Identify which cell holds the provided text, then report its (X, Y) central coordinate. 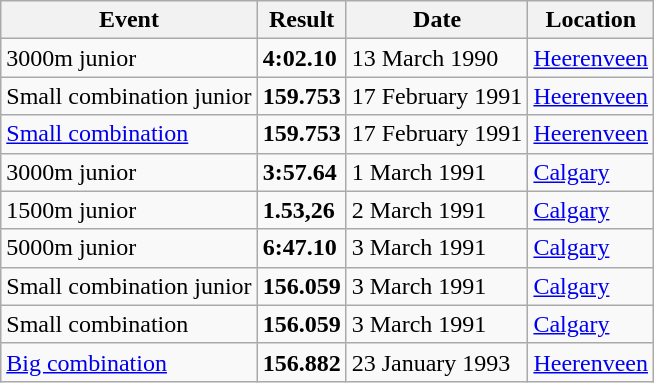
1 March 1991 (437, 172)
Big combination (129, 362)
4:02.10 (302, 58)
6:47.10 (302, 248)
5000m junior (129, 248)
Event (129, 20)
13 March 1990 (437, 58)
Date (437, 20)
156.882 (302, 362)
23 January 1993 (437, 362)
Location (591, 20)
1500m junior (129, 210)
Result (302, 20)
1.53,26 (302, 210)
3:57.64 (302, 172)
2 March 1991 (437, 210)
